For the text-containing cell, return its midpoint in (X, Y) coordinate format. 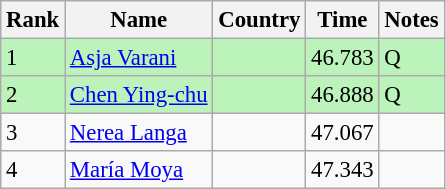
1 (33, 58)
3 (33, 133)
46.888 (342, 95)
Rank (33, 20)
Country (260, 20)
47.067 (342, 133)
Time (342, 20)
4 (33, 170)
Notes (412, 20)
2 (33, 95)
Asja Varani (139, 58)
María Moya (139, 170)
47.343 (342, 170)
46.783 (342, 58)
Chen Ying-chu (139, 95)
Nerea Langa (139, 133)
Name (139, 20)
